Search for the cell housing the specified text and yield its [X, Y] center coordinate. 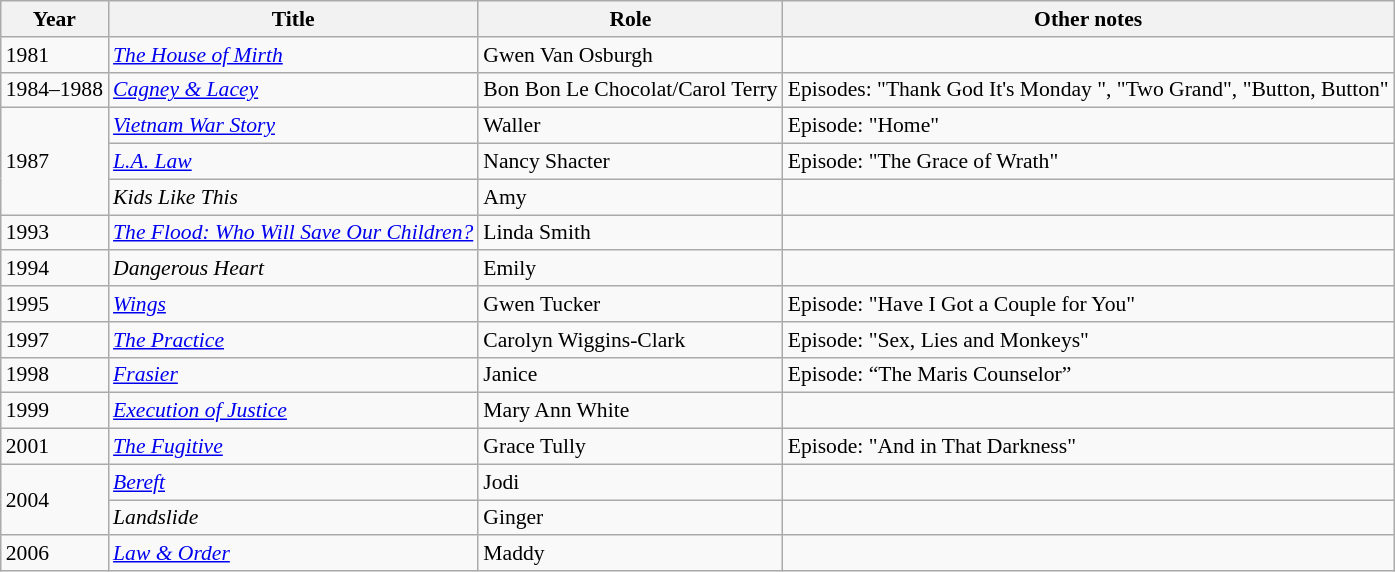
Emily [630, 269]
Waller [630, 126]
Wings [293, 304]
Ginger [630, 518]
Execution of Justice [293, 411]
Frasier [293, 375]
The Fugitive [293, 447]
Cagney & Lacey [293, 90]
Bereft [293, 482]
Bon Bon Le Chocolat/Carol Terry [630, 90]
1998 [54, 375]
The House of Mirth [293, 55]
1987 [54, 162]
Amy [630, 197]
Year [54, 19]
Episode: "Sex, Lies and Monkeys" [1088, 340]
1993 [54, 233]
Gwen Van Osburgh [630, 55]
2006 [54, 554]
Mary Ann White [630, 411]
Jodi [630, 482]
The Flood: Who Will Save Our Children? [293, 233]
Vietnam War Story [293, 126]
Landslide [293, 518]
The Practice [293, 340]
Episode: "Home" [1088, 126]
Episode: "Have I Got a Couple for You" [1088, 304]
1984–1988 [54, 90]
Kids Like This [293, 197]
Role [630, 19]
L.A. Law [293, 162]
Law & Order [293, 554]
2004 [54, 500]
Episode: “The Maris Counselor” [1088, 375]
Carolyn Wiggins-Clark [630, 340]
Gwen Tucker [630, 304]
1994 [54, 269]
1995 [54, 304]
Other notes [1088, 19]
Title [293, 19]
1981 [54, 55]
Janice [630, 375]
Linda Smith [630, 233]
Episode: "And in That Darkness" [1088, 447]
Episode: "The Grace of Wrath" [1088, 162]
1997 [54, 340]
1999 [54, 411]
Maddy [630, 554]
Nancy Shacter [630, 162]
Episodes: "Thank God It's Monday ", "Two Grand", "Button, Button" [1088, 90]
2001 [54, 447]
Dangerous Heart [293, 269]
Grace Tully [630, 447]
